From the cell containing the given text, extract its center point as [X, Y] coordinate. 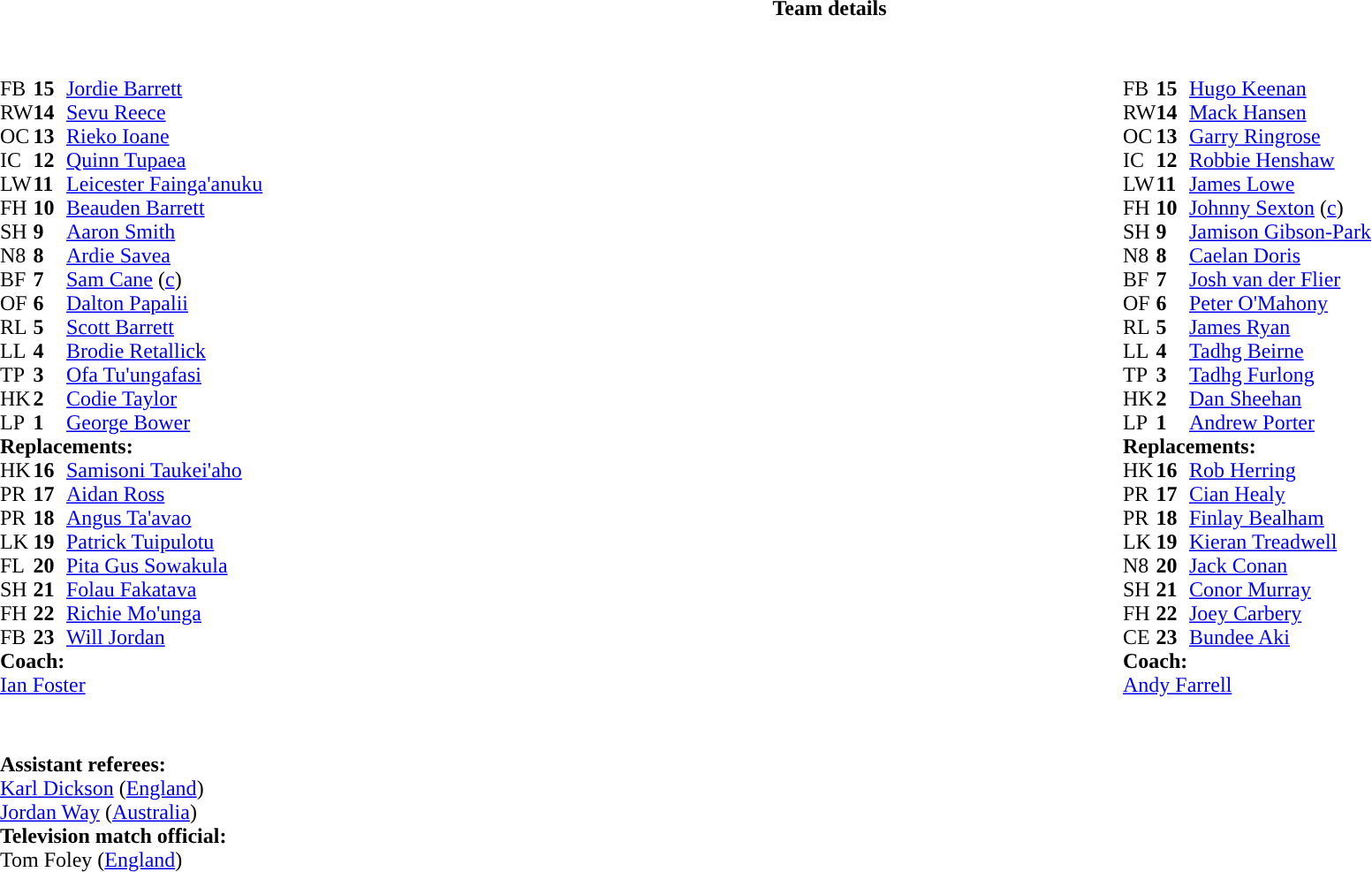
Beauden Barrett [164, 209]
Samisoni Taukei'aho [164, 470]
Will Jordan [164, 638]
Brodie Retallick [164, 352]
Rob Herring [1280, 470]
Patrick Tuipulotu [164, 542]
Robbie Henshaw [1280, 161]
Garry Ringrose [1280, 136]
Dan Sheehan [1280, 399]
Sevu Reece [164, 113]
George Bower [164, 422]
Ardie Savea [164, 256]
Tadhg Beirne [1280, 352]
Aidan Ross [164, 495]
Mack Hansen [1280, 113]
Ian Foster [131, 686]
Cian Healy [1280, 495]
Aaron Smith [164, 231]
Kieran Treadwell [1280, 542]
Jamison Gibson-Park [1280, 231]
Bundee Aki [1280, 638]
Dalton Papalii [164, 304]
Finlay Bealham [1280, 518]
James Lowe [1280, 184]
CE [1140, 638]
Conor Murray [1280, 590]
Leicester Fainga'anuku [164, 184]
Rieko Ioane [164, 136]
Ofa Tu'ungafasi [164, 375]
Hugo Keenan [1280, 88]
Andrew Porter [1280, 422]
Peter O'Mahony [1280, 304]
Andy Farrell [1247, 686]
Joey Carbery [1280, 613]
FL [17, 565]
Codie Taylor [164, 399]
Quinn Tupaea [164, 161]
Jack Conan [1280, 565]
Caelan Doris [1280, 256]
Johnny Sexton (c) [1280, 209]
Scott Barrett [164, 327]
Tadhg Furlong [1280, 375]
Sam Cane (c) [164, 279]
Folau Fakatava [164, 590]
Josh van der Flier [1280, 279]
Richie Mo'unga [164, 613]
Jordie Barrett [164, 88]
James Ryan [1280, 327]
Pita Gus Sowakula [164, 565]
Angus Ta'avao [164, 518]
